Locate the cell with the specified text and output its (x, y) center coordinate. 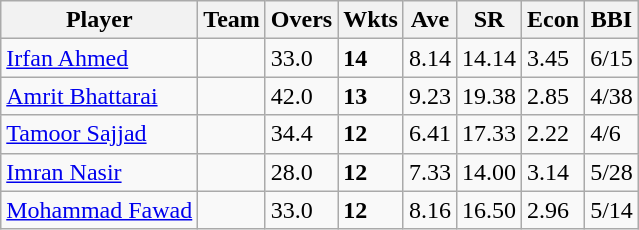
Tamoor Sajjad (100, 134)
Irfan Ahmed (100, 58)
17.33 (488, 134)
Mohammad Fawad (100, 210)
Wkts (371, 20)
Amrit Bhattarai (100, 96)
Ave (430, 20)
14 (371, 58)
16.50 (488, 210)
13 (371, 96)
SR (488, 20)
Player (100, 20)
42.0 (301, 96)
Overs (301, 20)
8.14 (430, 58)
6/15 (612, 58)
5/14 (612, 210)
9.23 (430, 96)
2.85 (554, 96)
3.14 (554, 172)
Team (232, 20)
2.22 (554, 134)
34.4 (301, 134)
Econ (554, 20)
8.16 (430, 210)
14.14 (488, 58)
5/28 (612, 172)
3.45 (554, 58)
BBI (612, 20)
Imran Nasir (100, 172)
6.41 (430, 134)
4/6 (612, 134)
2.96 (554, 210)
4/38 (612, 96)
19.38 (488, 96)
14.00 (488, 172)
7.33 (430, 172)
28.0 (301, 172)
